Output the [X, Y] coordinate of the center of the cell containing the given text.  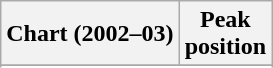
Peakposition [225, 34]
Chart (2002–03) [90, 34]
